From the cell containing the given text, extract its center point as (x, y) coordinate. 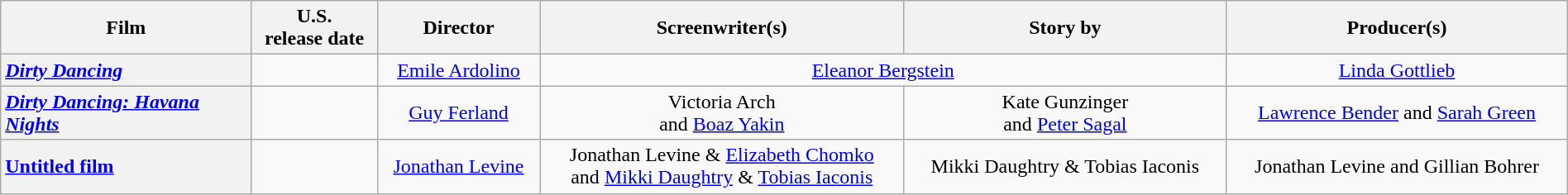
Linda Gottlieb (1397, 70)
Jonathan Levine and Gillian Bohrer (1397, 167)
Mikki Daughtry & Tobias Iaconis (1065, 167)
Eleanor Bergstein (883, 70)
Film (126, 28)
Screenwriter(s) (722, 28)
Emile Ardolino (458, 70)
Victoria Arch and Boaz Yakin (722, 112)
Story by (1065, 28)
Producer(s) (1397, 28)
U.S. release date (314, 28)
Dirty Dancing: Havana Nights (126, 112)
Guy Ferland (458, 112)
Lawrence Bender and Sarah Green (1397, 112)
Director (458, 28)
Untitled film (126, 167)
Jonathan Levine (458, 167)
Dirty Dancing (126, 70)
Jonathan Levine & Elizabeth Chomko and Mikki Daughtry & Tobias Iaconis (722, 167)
Kate Gunzinger and Peter Sagal (1065, 112)
